From the cell containing the given text, extract its center point as [X, Y] coordinate. 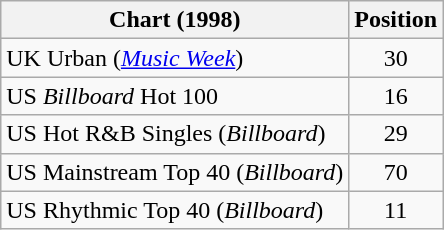
Chart (1998) [175, 20]
16 [396, 96]
US Mainstream Top 40 (Billboard) [175, 172]
Position [396, 20]
30 [396, 58]
11 [396, 210]
70 [396, 172]
US Billboard Hot 100 [175, 96]
US Rhythmic Top 40 (Billboard) [175, 210]
UK Urban (Music Week) [175, 58]
US Hot R&B Singles (Billboard) [175, 134]
29 [396, 134]
